Find where the given text appears and provide that cell's center as [x, y] coordinate. 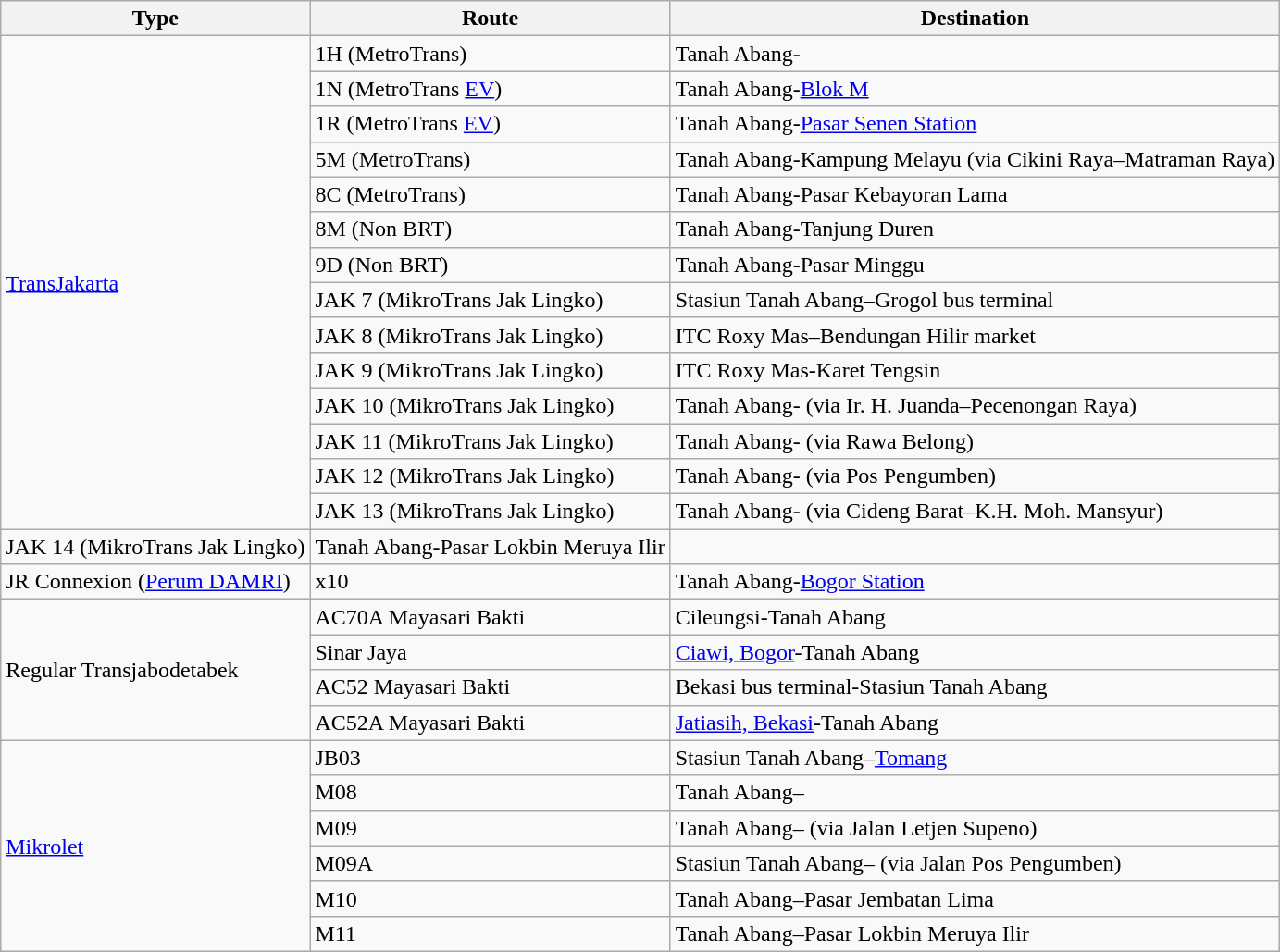
Tanah Abang-Pasar Minggu [976, 265]
JAK 11 (MikroTrans Jak Lingko) [491, 441]
JAK 12 (MikroTrans Jak Lingko) [491, 476]
JAK 10 (MikroTrans Jak Lingko) [491, 405]
1R (MetroTrans EV) [491, 124]
ITC Roxy Mas–Bendungan Hilir market [976, 335]
JAK 7 (MikroTrans Jak Lingko) [491, 300]
Bekasi bus terminal-Stasiun Tanah Abang [976, 687]
Tanah Abang–Pasar Lokbin Meruya Ilir [976, 933]
x10 [491, 582]
Tanah Abang–Pasar Jembatan Lima [976, 898]
Jatiasih, Bekasi-Tanah Abang [976, 723]
Tanah Abang-Kampung Melayu (via Cikini Raya–Matraman Raya) [976, 159]
Tanah Abang-Tanjung Duren [976, 229]
Regular Transjabodetabek [155, 670]
5M (MetroTrans) [491, 159]
JR Connexion (Perum DAMRI) [155, 582]
8M (Non BRT) [491, 229]
1H (MetroTrans) [491, 54]
JAK 13 (MikroTrans Jak Lingko) [491, 512]
Tanah Abang- (via Ir. H. Juanda–Pecenongan Raya) [976, 405]
AC52 Mayasari Bakti [491, 687]
Tanah Abang-Blok M [976, 89]
Tanah Abang- (via Pos Pengumben) [976, 476]
Sinar Jaya [491, 652]
JAK 14 (MikroTrans Jak Lingko) [155, 547]
Stasiun Tanah Abang–Tomang [976, 758]
Tanah Abang-Pasar Kebayoran Lama [976, 194]
M08 [491, 793]
Stasiun Tanah Abang–Grogol bus terminal [976, 300]
Tanah Abang-Pasar Lokbin Meruya Ilir [491, 547]
Ciawi, Bogor-Tanah Abang [976, 652]
Tanah Abang-Bogor Station [976, 582]
Stasiun Tanah Abang– (via Jalan Pos Pengumben) [976, 863]
AC52A Mayasari Bakti [491, 723]
JAK 9 (MikroTrans Jak Lingko) [491, 370]
Destination [976, 19]
ITC Roxy Mas-Karet Tengsin [976, 370]
Tanah Abang- (via Cideng Barat–K.H. Moh. Mansyur) [976, 512]
Type [155, 19]
M10 [491, 898]
Tanah Abang-Pasar Senen Station [976, 124]
Mikrolet [155, 846]
Tanah Abang- (via Rawa Belong) [976, 441]
8C (MetroTrans) [491, 194]
M09A [491, 863]
M11 [491, 933]
JAK 8 (MikroTrans Jak Lingko) [491, 335]
1N (MetroTrans EV) [491, 89]
TransJakarta [155, 283]
9D (Non BRT) [491, 265]
Route [491, 19]
Tanah Abang– [976, 793]
AC70A Mayasari Bakti [491, 617]
M09 [491, 828]
Tanah Abang- [976, 54]
Cileungsi-Tanah Abang [976, 617]
Tanah Abang– (via Jalan Letjen Supeno) [976, 828]
JB03 [491, 758]
